Search for the cell housing the specified text and yield its (x, y) center coordinate. 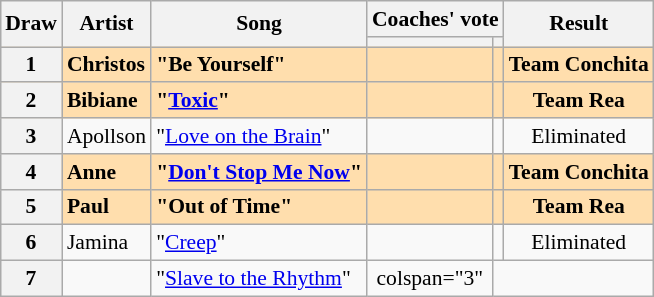
"Slave to the Rhythm" (259, 279)
Anne (106, 172)
5 (31, 207)
Apollson (106, 136)
3 (31, 136)
Draw (31, 24)
"Don't Stop Me Now" (259, 172)
4 (31, 172)
1 (31, 65)
2 (31, 101)
Artist (106, 24)
colspan="3" (430, 279)
Paul (106, 207)
"Be Yourself" (259, 65)
Result (579, 24)
"Out of Time" (259, 207)
"Toxic" (259, 101)
Coaches' vote (436, 19)
Song (259, 24)
Jamina (106, 243)
Christos (106, 65)
6 (31, 243)
Bibiane (106, 101)
"Love on the Brain" (259, 136)
"Creep" (259, 243)
7 (31, 279)
